Extract the (X, Y) coordinate from the center of the cell holding the provided text.  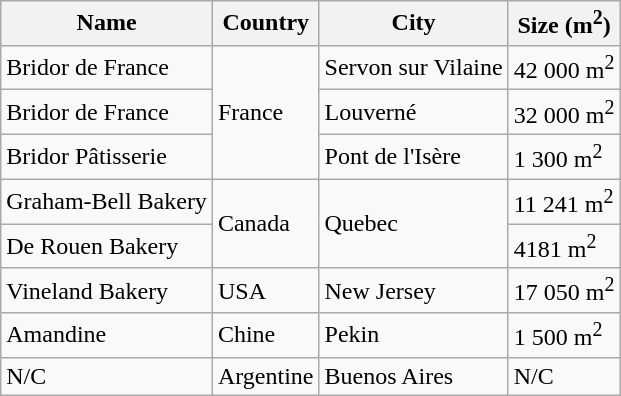
Graham-Bell Bakery (107, 202)
France (266, 112)
New Jersey (414, 290)
USA (266, 290)
Quebec (414, 224)
Amandine (107, 336)
32 000 m2 (564, 112)
Pont de l'Isère (414, 156)
42 000 m2 (564, 68)
Vineland Bakery (107, 290)
Chine (266, 336)
De Rouen Bakery (107, 246)
11 241 m2 (564, 202)
Argentine (266, 376)
Buenos Aires (414, 376)
Pekin (414, 336)
Size (m2) (564, 24)
1 500 m2 (564, 336)
Louverné (414, 112)
4181 m2 (564, 246)
Country (266, 24)
1 300 m2 (564, 156)
Canada (266, 224)
Bridor Pâtisserie (107, 156)
City (414, 24)
17 050 m2 (564, 290)
Name (107, 24)
Servon sur Vilaine (414, 68)
